Locate the cell with the specified text and output its (x, y) center coordinate. 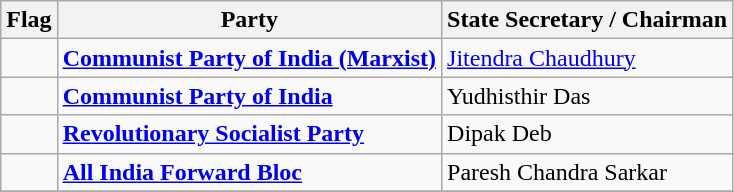
Communist Party of India (249, 96)
Jitendra Chaudhury (588, 58)
Yudhisthir Das (588, 96)
Paresh Chandra Sarkar (588, 172)
Revolutionary Socialist Party (249, 134)
Dipak Deb (588, 134)
All India Forward Bloc (249, 172)
Flag (29, 20)
Party (249, 20)
Communist Party of India (Marxist) (249, 58)
State Secretary / Chairman (588, 20)
